Capture the cell that displays the provided text and extract its [X, Y] central coordinate. 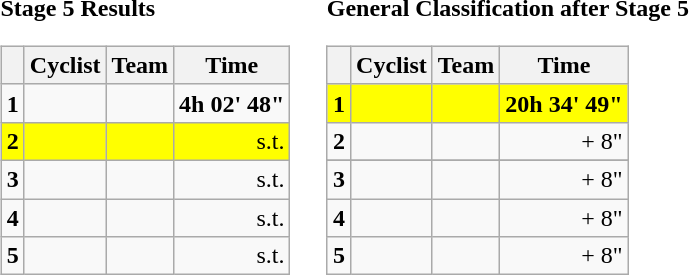
20h 34' 49" [564, 103]
4h 02' 48" [232, 103]
